Locate the cell with the specified text and output its (x, y) center coordinate. 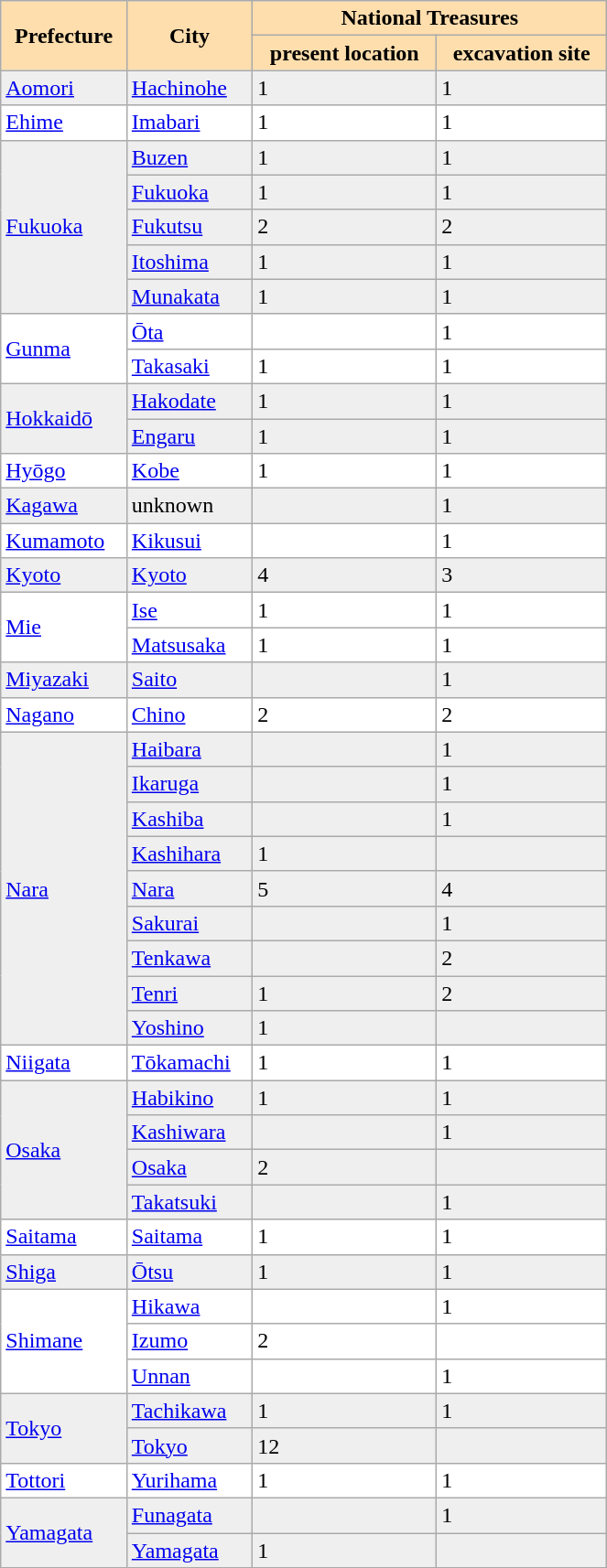
5 (344, 888)
Kashiwara (189, 1133)
Kumamoto (64, 541)
Takatsuki (189, 1202)
Tōkamachi (189, 1063)
Habikino (189, 1098)
Tottori (64, 1480)
Unnan (189, 1376)
Munakata (189, 296)
Kagawa (64, 506)
Tachikawa (189, 1411)
Yoshino (189, 1028)
Ehime (64, 123)
Sakurai (189, 923)
Itoshima (189, 262)
Prefecture (64, 36)
Kobe (189, 471)
Hyōgo (64, 471)
Kashihara (189, 854)
Ise (189, 610)
Takasaki (189, 366)
Shiga (64, 1272)
Engaru (189, 436)
Ōta (189, 331)
Niigata (64, 1063)
Tenkawa (189, 958)
present location (344, 53)
Nagano (64, 714)
excavation site (522, 53)
unknown (189, 506)
Saito (189, 680)
Mie (64, 628)
Yurihama (189, 1480)
Fukutsu (189, 227)
Izumo (189, 1341)
Matsusaka (189, 645)
12 (344, 1445)
Ōtsu (189, 1272)
Haibara (189, 749)
Shimane (64, 1341)
Ikaruga (189, 784)
Funagata (189, 1515)
National Treasures (430, 18)
Miyazaki (64, 680)
Aomori (64, 88)
Hakodate (189, 401)
Buzen (189, 157)
Tenri (189, 993)
Hikawa (189, 1306)
Kikusui (189, 541)
Kashiba (189, 819)
Gunma (64, 349)
City (189, 36)
Chino (189, 714)
Hokkaidō (64, 418)
3 (522, 575)
Imabari (189, 123)
Hachinohe (189, 88)
